Output the (x, y) coordinate of the center of the cell containing the given text.  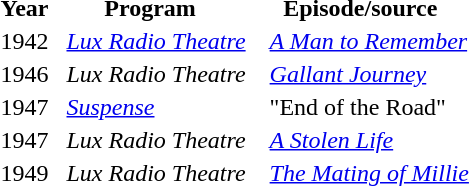
Suspense (150, 107)
